Capture the cell that displays the provided text and extract its (x, y) central coordinate. 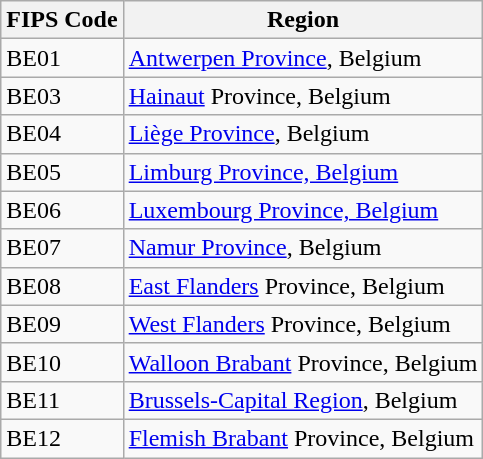
West Flanders Province, Belgium (303, 324)
BE05 (62, 172)
BE11 (62, 400)
BE09 (62, 324)
Walloon Brabant Province, Belgium (303, 362)
BE10 (62, 362)
Hainaut Province, Belgium (303, 96)
BE04 (62, 134)
BE06 (62, 210)
BE07 (62, 248)
Brussels-Capital Region, Belgium (303, 400)
Luxembourg Province, Belgium (303, 210)
Antwerpen Province, Belgium (303, 58)
East Flanders Province, Belgium (303, 286)
Flemish Brabant Province, Belgium (303, 438)
BE12 (62, 438)
Region (303, 20)
Limburg Province, Belgium (303, 172)
BE08 (62, 286)
FIPS Code (62, 20)
BE01 (62, 58)
BE03 (62, 96)
Liège Province, Belgium (303, 134)
Namur Province, Belgium (303, 248)
